From the cell containing the given text, extract its center point as [x, y] coordinate. 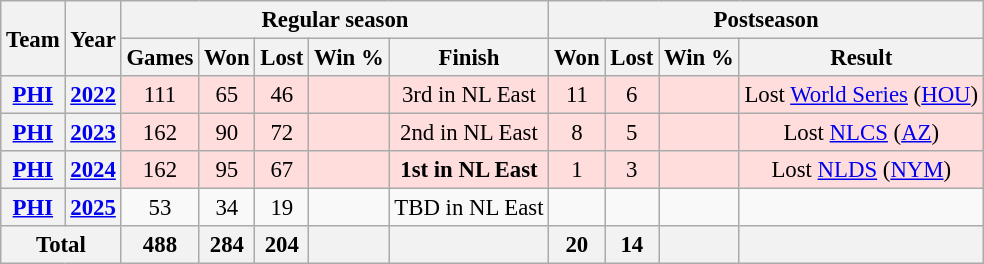
1st in NL East [469, 170]
53 [160, 208]
19 [282, 208]
2022 [93, 95]
8 [577, 133]
2nd in NL East [469, 133]
3rd in NL East [469, 95]
90 [227, 133]
11 [577, 95]
Postseason [766, 20]
111 [160, 95]
Games [160, 58]
TBD in NL East [469, 208]
46 [282, 95]
Result [861, 58]
Total [61, 245]
34 [227, 208]
5 [632, 133]
Team [33, 38]
20 [577, 245]
3 [632, 170]
488 [160, 245]
2023 [93, 133]
Lost NLCS (AZ) [861, 133]
6 [632, 95]
2025 [93, 208]
Regular season [335, 20]
Lost NLDS (NYM) [861, 170]
2024 [93, 170]
95 [227, 170]
65 [227, 95]
Year [93, 38]
72 [282, 133]
67 [282, 170]
Finish [469, 58]
14 [632, 245]
Lost World Series (HOU) [861, 95]
204 [282, 245]
284 [227, 245]
1 [577, 170]
